Output the (x, y) coordinate of the center of the cell containing the given text.  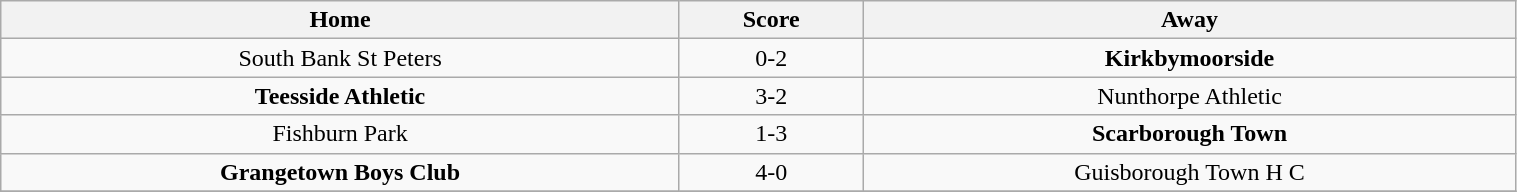
Fishburn Park (340, 134)
South Bank St Peters (340, 58)
3-2 (771, 96)
0-2 (771, 58)
Away (1190, 20)
Grangetown Boys Club (340, 172)
Kirkbymoorside (1190, 58)
Nunthorpe Athletic (1190, 96)
4-0 (771, 172)
Home (340, 20)
Guisborough Town H C (1190, 172)
1-3 (771, 134)
Score (771, 20)
Teesside Athletic (340, 96)
Scarborough Town (1190, 134)
